Return the (x, y) coordinate for the center point of the cell that contains the specified text.  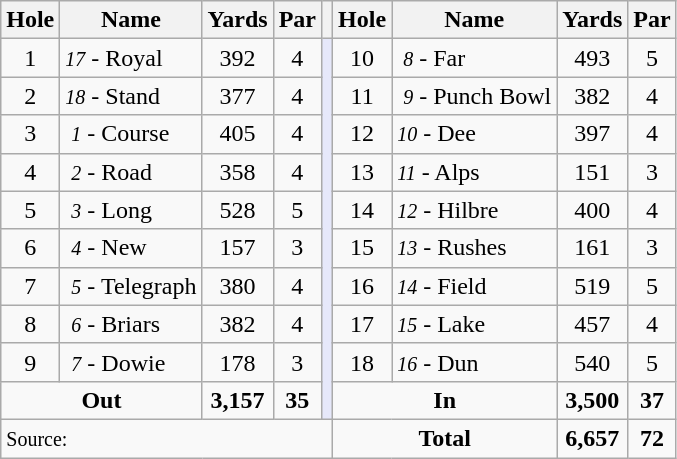
6,657 (592, 438)
12 - Hilbre (474, 210)
151 (592, 172)
15 (362, 248)
358 (238, 172)
1 - Course (131, 134)
405 (238, 134)
397 (592, 134)
Total (445, 438)
35 (297, 400)
6 (30, 248)
37 (652, 400)
18 (362, 362)
457 (592, 324)
In (445, 400)
178 (238, 362)
9 (30, 362)
9 - Punch Bowl (474, 96)
17 - Royal (131, 58)
7 (30, 286)
13 - Rushes (474, 248)
72 (652, 438)
18 - Stand (131, 96)
6 - Briars (131, 324)
540 (592, 362)
377 (238, 96)
10 - Dee (474, 134)
2 - Road (131, 172)
157 (238, 248)
12 (362, 134)
16 - Dun (474, 362)
493 (592, 58)
13 (362, 172)
8 - Far (474, 58)
14 - Field (474, 286)
11 - Alps (474, 172)
519 (592, 286)
161 (592, 248)
14 (362, 210)
528 (238, 210)
7 - Dowie (131, 362)
3 - Long (131, 210)
Source: (167, 438)
3,157 (238, 400)
392 (238, 58)
16 (362, 286)
Out (102, 400)
5 - Telegraph (131, 286)
1 (30, 58)
3,500 (592, 400)
11 (362, 96)
380 (238, 286)
17 (362, 324)
400 (592, 210)
10 (362, 58)
4 - New (131, 248)
8 (30, 324)
15 - Lake (474, 324)
2 (30, 96)
